For the text-containing cell, return its midpoint in (X, Y) coordinate format. 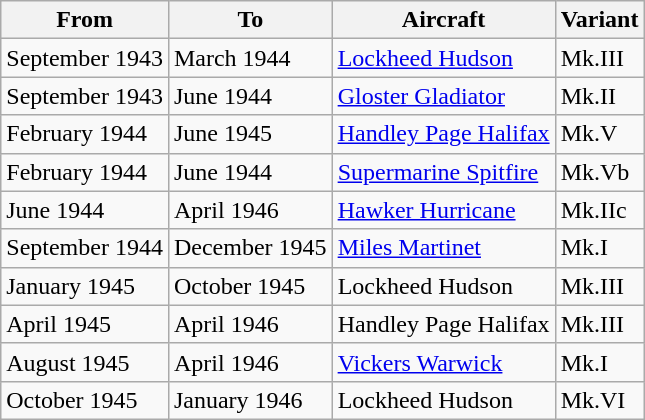
Supermarine Spitfire (444, 172)
September 1944 (85, 248)
Hawker Hurricane (444, 210)
Vickers Warwick (444, 362)
Mk.VI (600, 400)
August 1945 (85, 362)
Mk.V (600, 134)
Aircraft (444, 20)
From (85, 20)
Mk.IIc (600, 210)
Gloster Gladiator (444, 96)
June 1945 (250, 134)
January 1945 (85, 286)
March 1944 (250, 58)
Mk.II (600, 96)
To (250, 20)
Mk.Vb (600, 172)
Miles Martinet (444, 248)
December 1945 (250, 248)
Variant (600, 20)
January 1946 (250, 400)
April 1945 (85, 324)
